Extract the (x, y) coordinate from the center of the cell holding the provided text.  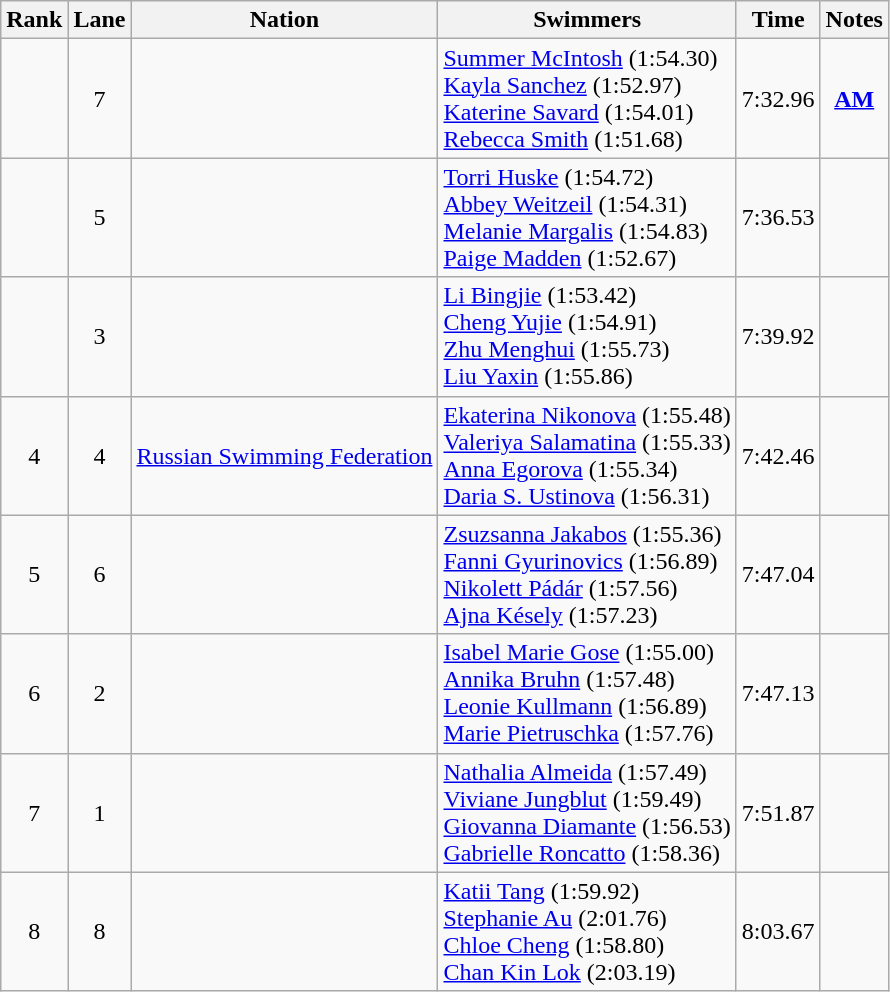
Swimmers (587, 20)
7:39.92 (778, 336)
Nation (284, 20)
Rank (34, 20)
2 (100, 694)
7:51.87 (778, 812)
Summer McIntosh (1:54.30)Kayla Sanchez (1:52.97)Katerine Savard (1:54.01)Rebecca Smith (1:51.68) (587, 98)
Katii Tang (1:59.92)Stephanie Au (2:01.76)Chloe Cheng (1:58.80)Chan Kin Lok (2:03.19) (587, 932)
7:47.04 (778, 574)
7:47.13 (778, 694)
Zsuzsanna Jakabos (1:55.36)Fanni Gyurinovics (1:56.89)Nikolett Pádár (1:57.56)Ajna Késely (1:57.23) (587, 574)
Isabel Marie Gose (1:55.00)Annika Bruhn (1:57.48)Leonie Kullmann (1:56.89)Marie Pietruschka (1:57.76) (587, 694)
Time (778, 20)
7:32.96 (778, 98)
Torri Huske (1:54.72)Abbey Weitzeil (1:54.31)Melanie Margalis (1:54.83)Paige Madden (1:52.67) (587, 218)
1 (100, 812)
AM (854, 98)
7:42.46 (778, 456)
Notes (854, 20)
Ekaterina Nikonova (1:55.48)Valeriya Salamatina (1:55.33)Anna Egorova (1:55.34)Daria S. Ustinova (1:56.31) (587, 456)
Li Bingjie (1:53.42)Cheng Yujie (1:54.91)Zhu Menghui (1:55.73)Liu Yaxin (1:55.86) (587, 336)
7:36.53 (778, 218)
Russian Swimming Federation (284, 456)
8:03.67 (778, 932)
3 (100, 336)
Lane (100, 20)
Nathalia Almeida (1:57.49)Viviane Jungblut (1:59.49)Giovanna Diamante (1:56.53)Gabrielle Roncatto (1:58.36) (587, 812)
